Find where the given text appears and provide that cell's center as [x, y] coordinate. 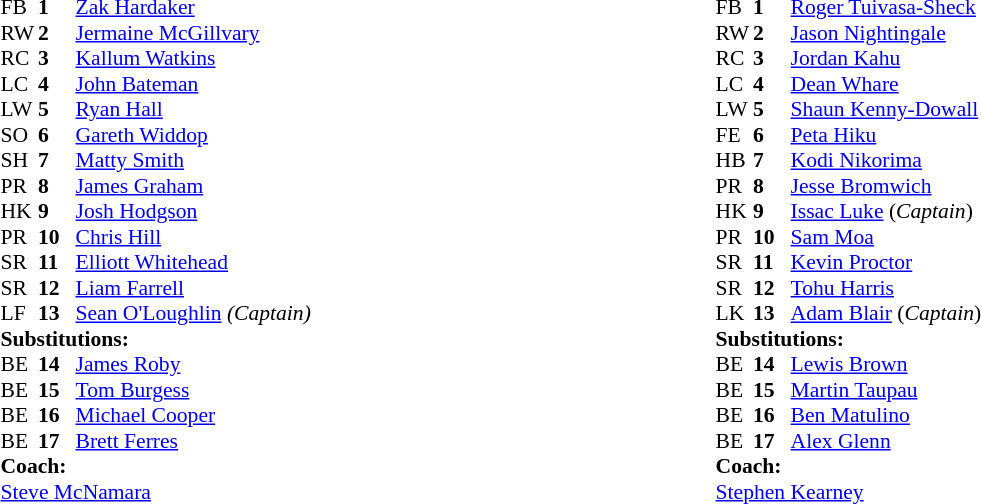
Sean O'Loughlin (Captain) [194, 313]
LF [19, 313]
Chris Hill [194, 237]
SO [19, 135]
Josh Hodgson [194, 211]
James Graham [194, 186]
Liam Farrell [194, 288]
John Bateman [194, 84]
LK [735, 313]
Kallum Watkins [194, 59]
Brett Ferres [194, 441]
James Roby [194, 365]
Matty Smith [194, 161]
Coach: [155, 467]
Michael Cooper [194, 415]
Gareth Widdop [194, 135]
Jermaine McGillvary [194, 33]
HB [735, 161]
SH [19, 161]
Tom Burgess [194, 390]
FE [735, 135]
Elliott Whitehead [194, 263]
Substitutions: [155, 339]
Ryan Hall [194, 109]
